Scan for the cell matching the given text and deliver its [X, Y] coordinate at center. 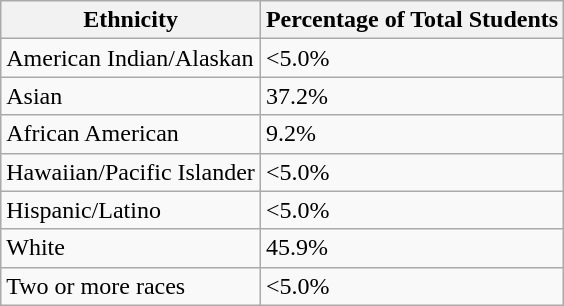
African American [131, 134]
Hawaiian/Pacific Islander [131, 172]
Asian [131, 96]
37.2% [412, 96]
9.2% [412, 134]
Two or more races [131, 286]
American Indian/Alaskan [131, 58]
Hispanic/Latino [131, 210]
White [131, 248]
Percentage of Total Students [412, 20]
45.9% [412, 248]
Ethnicity [131, 20]
